For the text-containing cell, return its midpoint in [x, y] coordinate format. 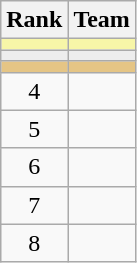
Rank [34, 20]
5 [34, 129]
7 [34, 205]
Team [102, 20]
4 [34, 91]
6 [34, 167]
8 [34, 243]
